Determine the [X, Y] coordinate at the center of the cell enclosing the given text.  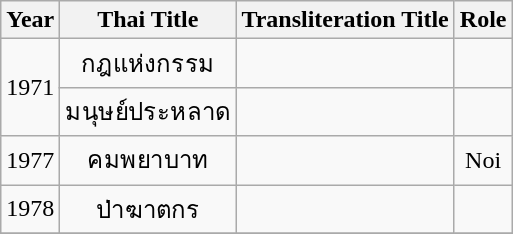
Noi [483, 160]
มนุษย์ประหลาด [148, 112]
Year [30, 20]
คมพยาบาท [148, 160]
Transliteration Title [345, 20]
1971 [30, 88]
1977 [30, 160]
Role [483, 20]
1978 [30, 208]
Thai Title [148, 20]
ป่าฆาตกร [148, 208]
กฎแห่งกรรม [148, 64]
